Return the [x, y] coordinate for the center point of the cell that contains the specified text.  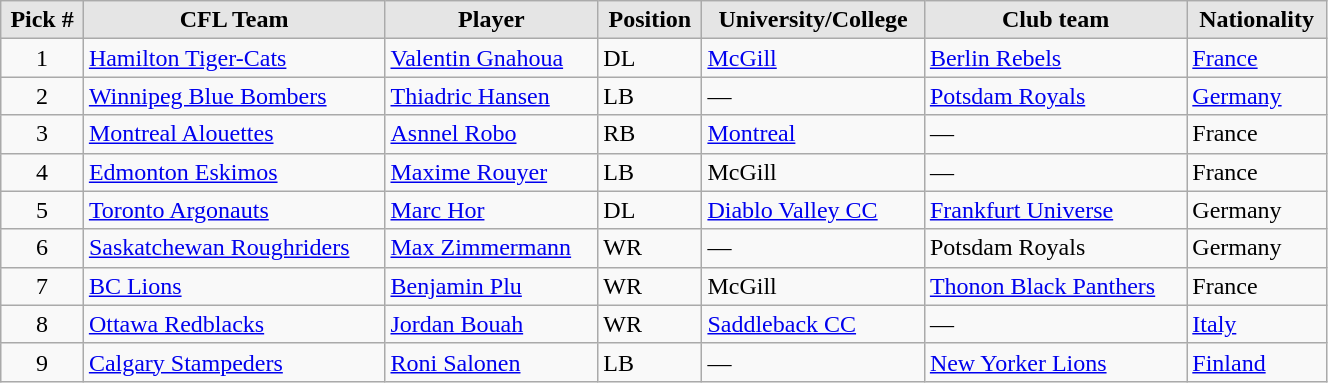
6 [42, 248]
Italy [1257, 324]
9 [42, 362]
Frankfurt Universe [1055, 210]
Thiadric Hansen [492, 96]
1 [42, 58]
Roni Salonen [492, 362]
New Yorker Lions [1055, 362]
Saskatchewan Roughriders [234, 248]
Max Zimmermann [492, 248]
Hamilton Tiger-Cats [234, 58]
Finland [1257, 362]
Berlin Rebels [1055, 58]
Benjamin Plu [492, 286]
Montreal Alouettes [234, 134]
University/College [813, 20]
7 [42, 286]
Diablo Valley CC [813, 210]
Calgary Stampeders [234, 362]
4 [42, 172]
BC Lions [234, 286]
Edmonton Eskimos [234, 172]
Club team [1055, 20]
5 [42, 210]
Position [650, 20]
8 [42, 324]
Ottawa Redblacks [234, 324]
Pick # [42, 20]
Asnnel Robo [492, 134]
Marc Hor [492, 210]
Maxime Rouyer [492, 172]
3 [42, 134]
Nationality [1257, 20]
Winnipeg Blue Bombers [234, 96]
Player [492, 20]
Montreal [813, 134]
CFL Team [234, 20]
Saddleback CC [813, 324]
RB [650, 134]
Valentin Gnahoua [492, 58]
Thonon Black Panthers [1055, 286]
2 [42, 96]
Jordan Bouah [492, 324]
Toronto Argonauts [234, 210]
